Find where the given text appears and provide that cell's center as [x, y] coordinate. 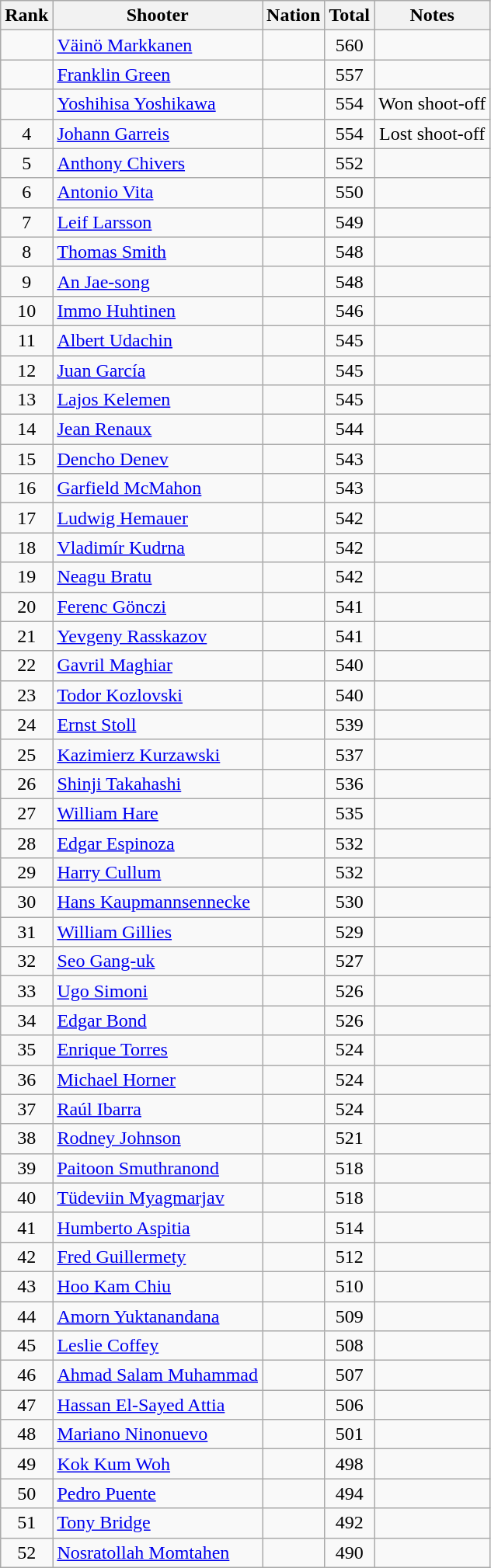
Ernst Stoll [158, 725]
40 [26, 1198]
Gavril Maghiar [158, 666]
12 [26, 370]
33 [26, 991]
514 [350, 1227]
498 [350, 1464]
Enrique Torres [158, 1050]
29 [26, 873]
William Gillies [158, 932]
Paitoon Smuthranond [158, 1168]
Neagu Bratu [158, 577]
35 [26, 1050]
Kok Kum Woh [158, 1464]
Antonio Vita [158, 193]
Harry Cullum [158, 873]
27 [26, 813]
544 [350, 429]
Pedro Puente [158, 1493]
536 [350, 784]
512 [350, 1257]
Leif Larsson [158, 222]
9 [26, 281]
20 [26, 607]
Ludwig Hemauer [158, 518]
510 [350, 1286]
529 [350, 932]
Edgar Espinoza [158, 843]
10 [26, 311]
50 [26, 1493]
549 [350, 222]
521 [350, 1139]
17 [26, 518]
Vladimír Kudrna [158, 548]
507 [350, 1375]
Fred Guillermety [158, 1257]
Ahmad Salam Muhammad [158, 1375]
Mariano Ninonuevo [158, 1434]
39 [26, 1168]
Thomas Smith [158, 252]
28 [26, 843]
5 [26, 163]
546 [350, 311]
Total [350, 16]
30 [26, 902]
527 [350, 961]
26 [26, 784]
Anthony Chivers [158, 163]
Dencho Denev [158, 459]
Jean Renaux [158, 429]
51 [26, 1523]
6 [26, 193]
Tony Bridge [158, 1523]
Hoo Kam Chiu [158, 1286]
44 [26, 1316]
24 [26, 725]
43 [26, 1286]
Shinji Takahashi [158, 784]
Michael Horner [158, 1080]
Ferenc Gönczi [158, 607]
Seo Gang-uk [158, 961]
36 [26, 1080]
Väinö Markkanen [158, 45]
Hans Kaupmannsennecke [158, 902]
Kazimierz Kurzawski [158, 754]
15 [26, 459]
21 [26, 636]
25 [26, 754]
509 [350, 1316]
49 [26, 1464]
Humberto Aspitia [158, 1227]
16 [26, 488]
18 [26, 548]
Nation [294, 16]
Amorn Yuktanandana [158, 1316]
13 [26, 400]
William Hare [158, 813]
492 [350, 1523]
45 [26, 1346]
7 [26, 222]
Shooter [158, 16]
46 [26, 1375]
Lost shoot-off [432, 134]
Franklin Green [158, 75]
11 [26, 340]
47 [26, 1405]
Notes [432, 16]
537 [350, 754]
Rodney Johnson [158, 1139]
Ugo Simoni [158, 991]
37 [26, 1109]
38 [26, 1139]
Yevgeny Rasskazov [158, 636]
Yoshihisa Yoshikawa [158, 104]
Todor Kozlovski [158, 695]
560 [350, 45]
14 [26, 429]
Tüdeviin Myagmarjav [158, 1198]
494 [350, 1493]
552 [350, 163]
An Jae-song [158, 281]
Hassan El-Sayed Attia [158, 1405]
22 [26, 666]
490 [350, 1552]
19 [26, 577]
530 [350, 902]
4 [26, 134]
23 [26, 695]
48 [26, 1434]
Johann Garreis [158, 134]
501 [350, 1434]
Leslie Coffey [158, 1346]
34 [26, 1020]
Juan García [158, 370]
Garfield McMahon [158, 488]
Rank [26, 16]
Edgar Bond [158, 1020]
32 [26, 961]
539 [350, 725]
Lajos Kelemen [158, 400]
557 [350, 75]
506 [350, 1405]
Nosratollah Momtahen [158, 1552]
535 [350, 813]
8 [26, 252]
31 [26, 932]
508 [350, 1346]
550 [350, 193]
Won shoot-off [432, 104]
Immo Huhtinen [158, 311]
42 [26, 1257]
41 [26, 1227]
Raúl Ibarra [158, 1109]
52 [26, 1552]
Albert Udachin [158, 340]
